Scan for the cell matching the given text and deliver its [X, Y] coordinate at center. 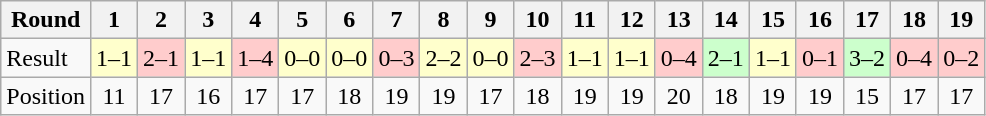
0–2 [962, 58]
3–2 [868, 58]
0–1 [820, 58]
2–2 [444, 58]
8 [444, 20]
12 [632, 20]
4 [256, 20]
Result [46, 58]
Round [46, 20]
20 [678, 96]
1 [114, 20]
2–3 [538, 58]
7 [396, 20]
3 [208, 20]
2 [162, 20]
1–4 [256, 58]
14 [726, 20]
Position [46, 96]
5 [302, 20]
10 [538, 20]
6 [350, 20]
9 [490, 20]
13 [678, 20]
0–3 [396, 58]
